Locate the cell with the specified text and output its [x, y] center coordinate. 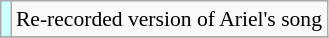
Re-recorded version of Ariel's song [169, 19]
